Extract the [x, y] coordinate from the center of the cell holding the provided text.  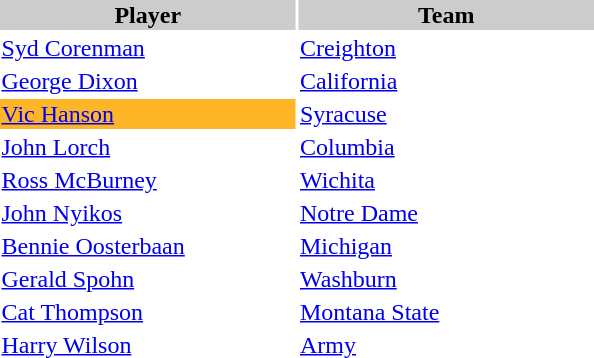
Bennie Oosterbaan [148, 246]
Washburn [446, 279]
Montana State [446, 312]
Creighton [446, 48]
Gerald Spohn [148, 279]
George Dixon [148, 81]
Team [446, 15]
California [446, 81]
Columbia [446, 147]
Wichita [446, 180]
Syracuse [446, 114]
Syd Corenman [148, 48]
Vic Hanson [148, 114]
Ross McBurney [148, 180]
Player [148, 15]
Notre Dame [446, 213]
Michigan [446, 246]
Cat Thompson [148, 312]
John Lorch [148, 147]
John Nyikos [148, 213]
